Search for the cell housing the specified text and yield its [X, Y] center coordinate. 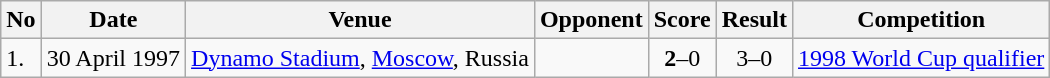
No [21, 20]
Score [682, 20]
1. [21, 58]
2–0 [682, 58]
Competition [922, 20]
30 April 1997 [113, 58]
3–0 [754, 58]
Result [754, 20]
Opponent [591, 20]
Venue [360, 20]
1998 World Cup qualifier [922, 58]
Dynamo Stadium, Moscow, Russia [360, 58]
Date [113, 20]
